Return the (X, Y) coordinate for the center point of the cell that contains the specified text.  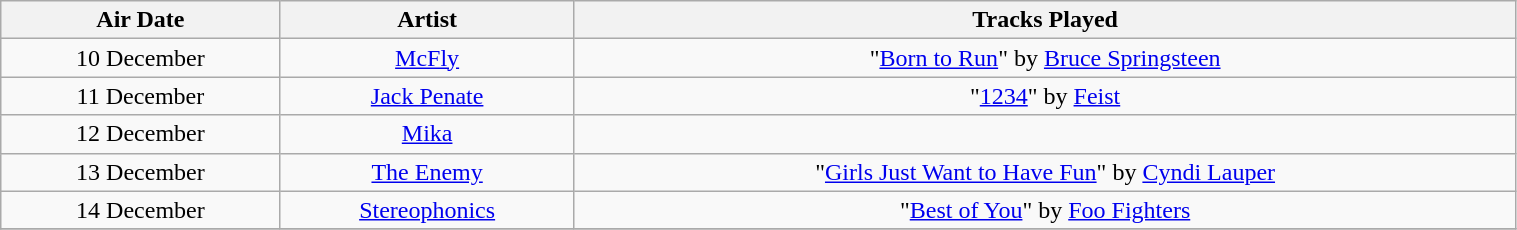
10 December (140, 58)
The Enemy (427, 172)
"Girls Just Want to Have Fun" by Cyndi Lauper (1045, 172)
12 December (140, 134)
Stereophonics (427, 210)
"1234" by Feist (1045, 96)
Artist (427, 20)
Jack Penate (427, 96)
14 December (140, 210)
Air Date (140, 20)
McFly (427, 58)
Tracks Played (1045, 20)
13 December (140, 172)
"Best of You" by Foo Fighters (1045, 210)
Mika (427, 134)
"Born to Run" by Bruce Springsteen (1045, 58)
11 December (140, 96)
